Detect which cell encompasses the target text, then output its (X, Y) center coordinate. 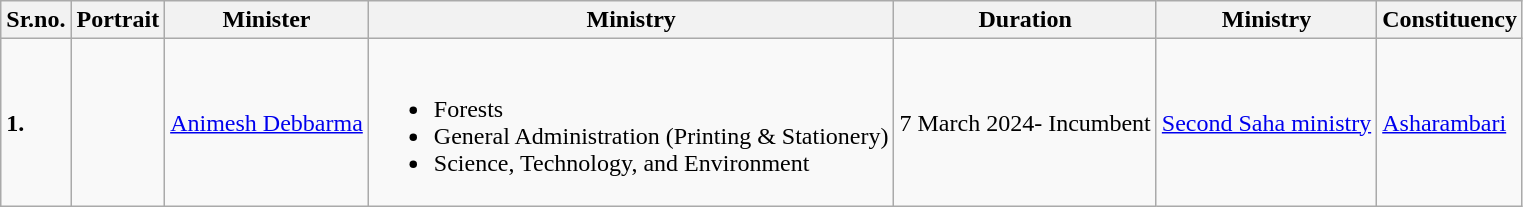
Asharambari (1450, 122)
Minister (267, 20)
7 March 2024- Incumbent (1025, 122)
Portrait (118, 20)
Animesh Debbarma (267, 122)
Sr.no. (36, 20)
Duration (1025, 20)
ForestsGeneral Administration (Printing & Stationery)Science, Technology, and Environment (631, 122)
Constituency (1450, 20)
Second Saha ministry (1266, 122)
1. (36, 122)
